Output the [x, y] coordinate of the center of the cell containing the given text.  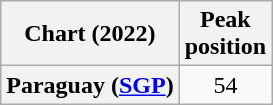
54 [225, 85]
Peakposition [225, 34]
Paraguay (SGP) [90, 85]
Chart (2022) [90, 34]
